Find where the given text appears and provide that cell's center as [x, y] coordinate. 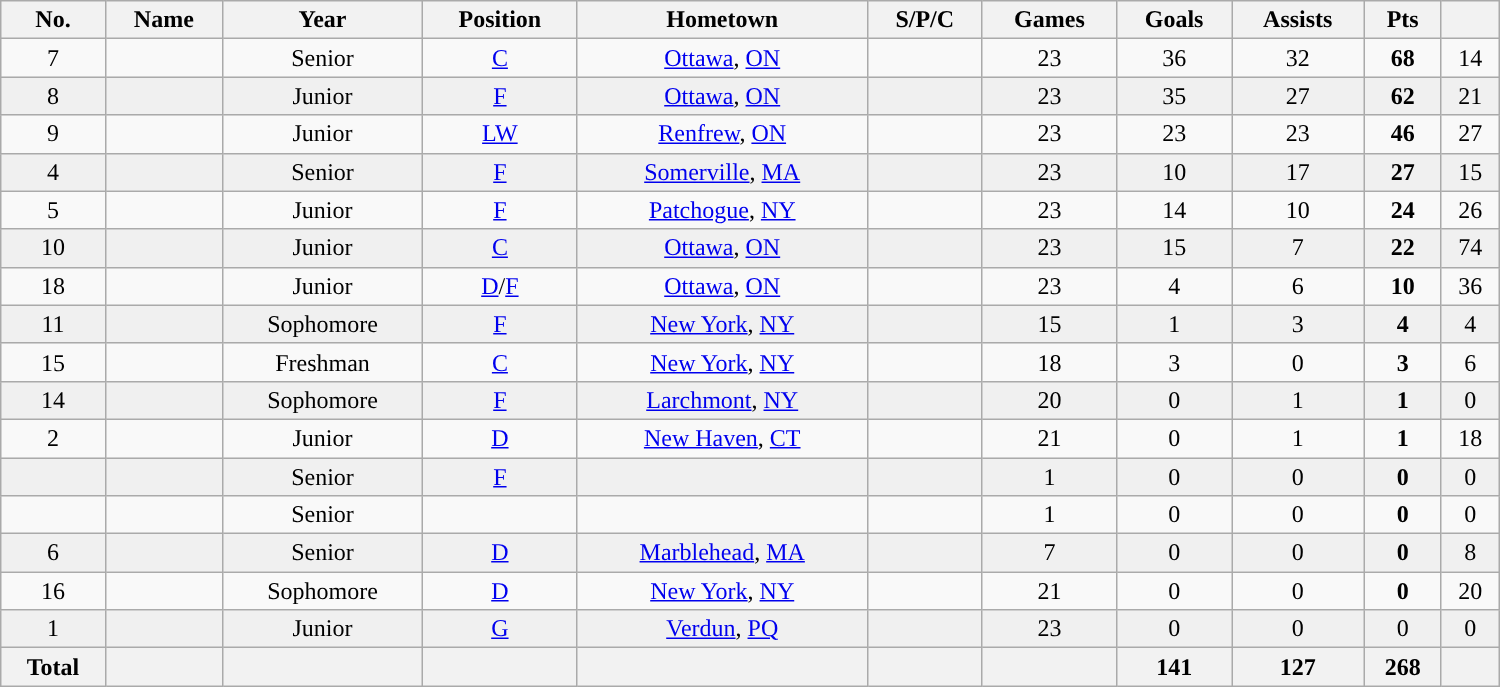
LW [500, 134]
5 [54, 210]
268 [1402, 667]
11 [54, 324]
Name [164, 20]
Verdun, PQ [722, 629]
S/P/C [924, 20]
Goals [1174, 20]
Renfrew, ON [722, 134]
127 [1298, 667]
9 [54, 134]
141 [1174, 667]
Assists [1298, 20]
Larchmont, NY [722, 400]
32 [1298, 58]
35 [1174, 96]
D/F [500, 286]
24 [1402, 210]
26 [1470, 210]
Freshman [322, 362]
17 [1298, 172]
62 [1402, 96]
Total [54, 667]
Marblehead, MA [722, 553]
74 [1470, 248]
G [500, 629]
Position [500, 20]
No. [54, 20]
Hometown [722, 20]
2 [54, 438]
Patchogue, NY [722, 210]
Games [1050, 20]
46 [1402, 134]
Year [322, 20]
New Haven, CT [722, 438]
Pts [1402, 20]
Somerville, MA [722, 172]
22 [1402, 248]
68 [1402, 58]
16 [54, 591]
